Identify which cell holds the provided text, then report its [X, Y] central coordinate. 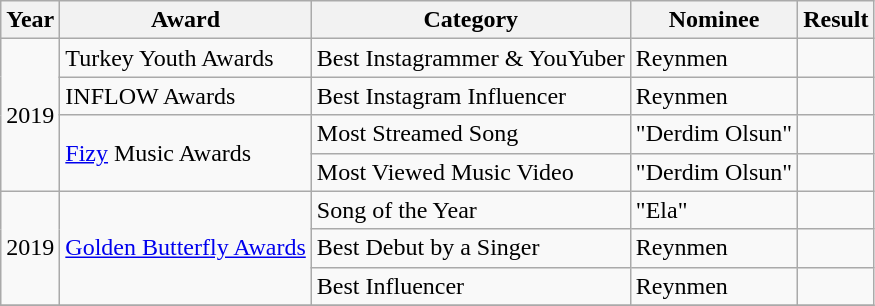
Year [30, 20]
Best Instagram Influencer [470, 96]
Turkey Youth Awards [186, 58]
Category [470, 20]
Best Instagrammer & YouYuber [470, 58]
Award [186, 20]
Best Influencer [470, 286]
Most Viewed Music Video [470, 172]
Best Debut by a Singer [470, 248]
Nominee [714, 20]
Golden Butterfly Awards [186, 248]
Song of the Year [470, 210]
Fizy Music Awards [186, 153]
"Ela" [714, 210]
Result [836, 20]
Most Streamed Song [470, 134]
INFLOW Awards [186, 96]
